Extract the [X, Y] coordinate from the center of the cell holding the provided text.  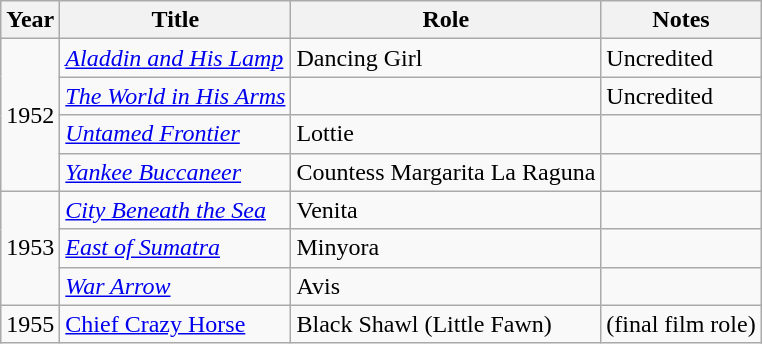
The World in His Arms [176, 96]
Chief Crazy Horse [176, 324]
1953 [30, 248]
Black Shawl (Little Fawn) [446, 324]
Dancing Girl [446, 58]
Lottie [446, 134]
East of Sumatra [176, 248]
Title [176, 20]
Untamed Frontier [176, 134]
1952 [30, 115]
(final film role) [681, 324]
City Beneath the Sea [176, 210]
Aladdin and His Lamp [176, 58]
War Arrow [176, 286]
Year [30, 20]
Countess Margarita La Raguna [446, 172]
Venita [446, 210]
Yankee Buccaneer [176, 172]
Minyora [446, 248]
Notes [681, 20]
Role [446, 20]
1955 [30, 324]
Avis [446, 286]
